Return [X, Y] of the center of cell containing provided text 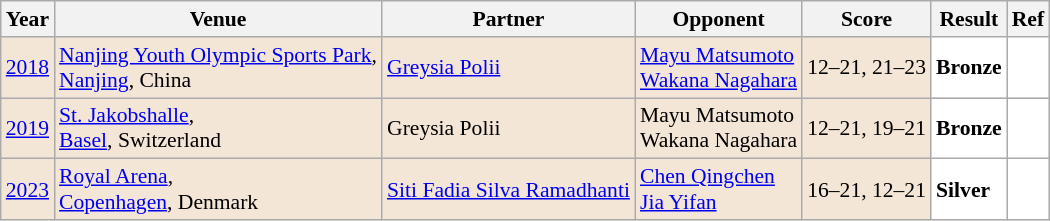
St. Jakobshalle,Basel, Switzerland [218, 128]
Silver [969, 190]
Year [28, 19]
2023 [28, 190]
Venue [218, 19]
Chen Qingchen Jia Yifan [718, 190]
12–21, 19–21 [866, 128]
Partner [508, 19]
Ref [1028, 19]
Score [866, 19]
2018 [28, 68]
Nanjing Youth Olympic Sports Park,Nanjing, China [218, 68]
Result [969, 19]
Royal Arena,Copenhagen, Denmark [218, 190]
16–21, 12–21 [866, 190]
Opponent [718, 19]
Siti Fadia Silva Ramadhanti [508, 190]
2019 [28, 128]
12–21, 21–23 [866, 68]
